Return [x, y] of the center of cell containing provided text 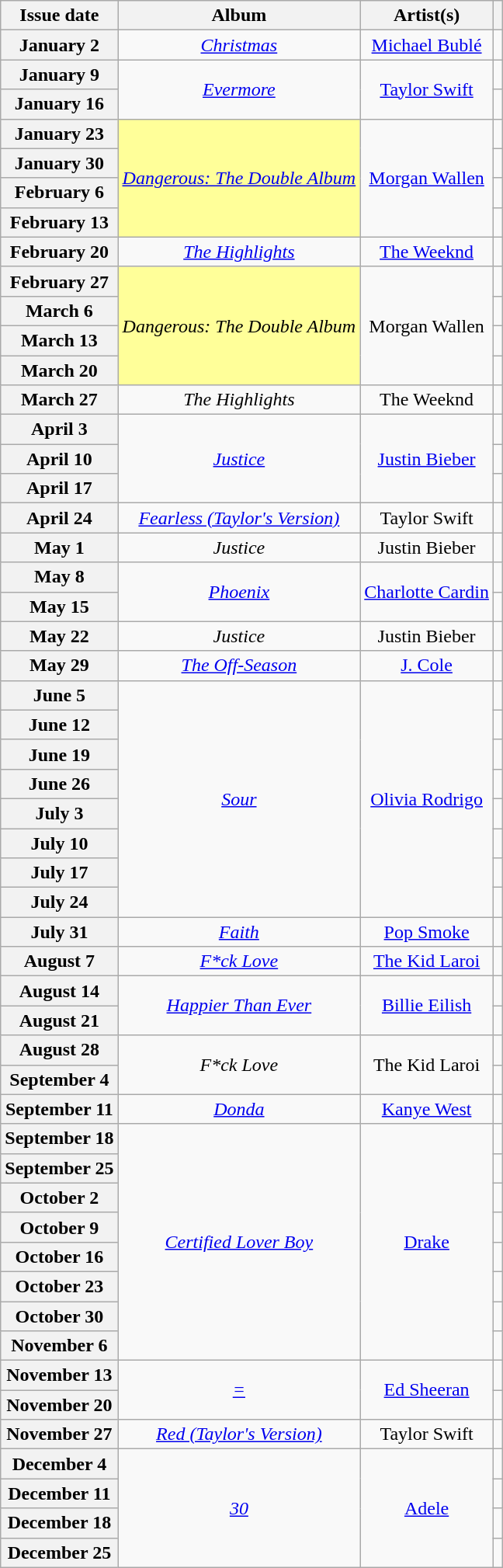
Album [239, 16]
July 3 [59, 813]
Drake [427, 1242]
May 15 [59, 607]
July 17 [59, 873]
Fearless (Taylor's Version) [239, 518]
May 29 [59, 666]
April 3 [59, 429]
December 25 [59, 1552]
June 26 [59, 784]
Sour [239, 798]
Donda [239, 1109]
January 23 [59, 134]
February 13 [59, 222]
Christmas [239, 45]
May 1 [59, 548]
Faith [239, 932]
April 24 [59, 518]
Kanye West [427, 1109]
April 17 [59, 488]
September 4 [59, 1080]
June 19 [59, 754]
June 5 [59, 695]
July 24 [59, 902]
October 2 [59, 1198]
November 20 [59, 1405]
March 13 [59, 340]
September 11 [59, 1109]
December 4 [59, 1464]
December 18 [59, 1523]
April 10 [59, 459]
Evermore [239, 89]
August 28 [59, 1050]
December 11 [59, 1493]
J. Cole [427, 666]
August 7 [59, 961]
November 13 [59, 1375]
= [239, 1390]
Charlotte Cardin [427, 592]
October 30 [59, 1316]
November 6 [59, 1346]
July 31 [59, 932]
January 16 [59, 104]
August 21 [59, 1020]
March 6 [59, 311]
30 [239, 1508]
The Off-Season [239, 666]
February 6 [59, 193]
October 23 [59, 1286]
March 27 [59, 400]
Happier Than Ever [239, 1006]
January 2 [59, 45]
June 12 [59, 725]
Artist(s) [427, 16]
May 8 [59, 577]
Certified Lover Boy [239, 1242]
January 30 [59, 163]
Issue date [59, 16]
January 9 [59, 75]
May 22 [59, 636]
Phoenix [239, 592]
February 20 [59, 252]
September 25 [59, 1168]
Michael Bublé [427, 45]
Billie Eilish [427, 1006]
Adele [427, 1508]
October 9 [59, 1227]
Red (Taylor's Version) [239, 1434]
Pop Smoke [427, 932]
November 27 [59, 1434]
Ed Sheeran [427, 1390]
February 27 [59, 281]
Olivia Rodrigo [427, 798]
March 20 [59, 370]
September 18 [59, 1139]
October 16 [59, 1257]
August 14 [59, 991]
July 10 [59, 843]
